Identify which cell holds the provided text, then report its [X, Y] central coordinate. 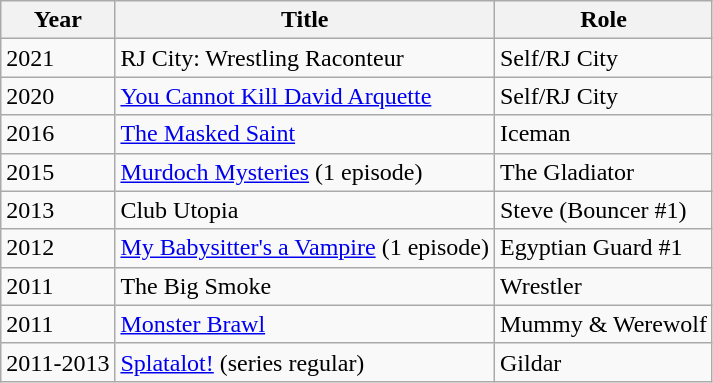
2016 [58, 134]
2015 [58, 172]
Steve (Bouncer #1) [603, 210]
Egyptian Guard #1 [603, 248]
The Masked Saint [305, 134]
Gildar [603, 362]
Title [305, 20]
Year [58, 20]
2013 [58, 210]
Mummy & Werewolf [603, 324]
Wrestler [603, 286]
2011-2013 [58, 362]
RJ City: Wrestling Raconteur [305, 58]
Role [603, 20]
The Gladiator [603, 172]
Iceman [603, 134]
The Big Smoke [305, 286]
2012 [58, 248]
You Cannot Kill David Arquette [305, 96]
Murdoch Mysteries (1 episode) [305, 172]
2021 [58, 58]
2020 [58, 96]
Club Utopia [305, 210]
Monster Brawl [305, 324]
My Babysitter's a Vampire (1 episode) [305, 248]
Splatalot! (series regular) [305, 362]
